Scan for the cell matching the given text and deliver its (X, Y) coordinate at center. 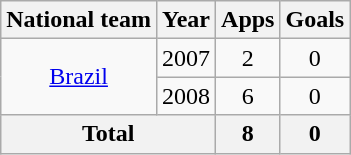
Brazil (79, 77)
2008 (186, 96)
2 (248, 58)
8 (248, 134)
2007 (186, 58)
6 (248, 96)
Year (186, 20)
National team (79, 20)
Apps (248, 20)
Goals (315, 20)
Total (108, 134)
